Determine the [X, Y] coordinate at the center of the cell enclosing the given text.  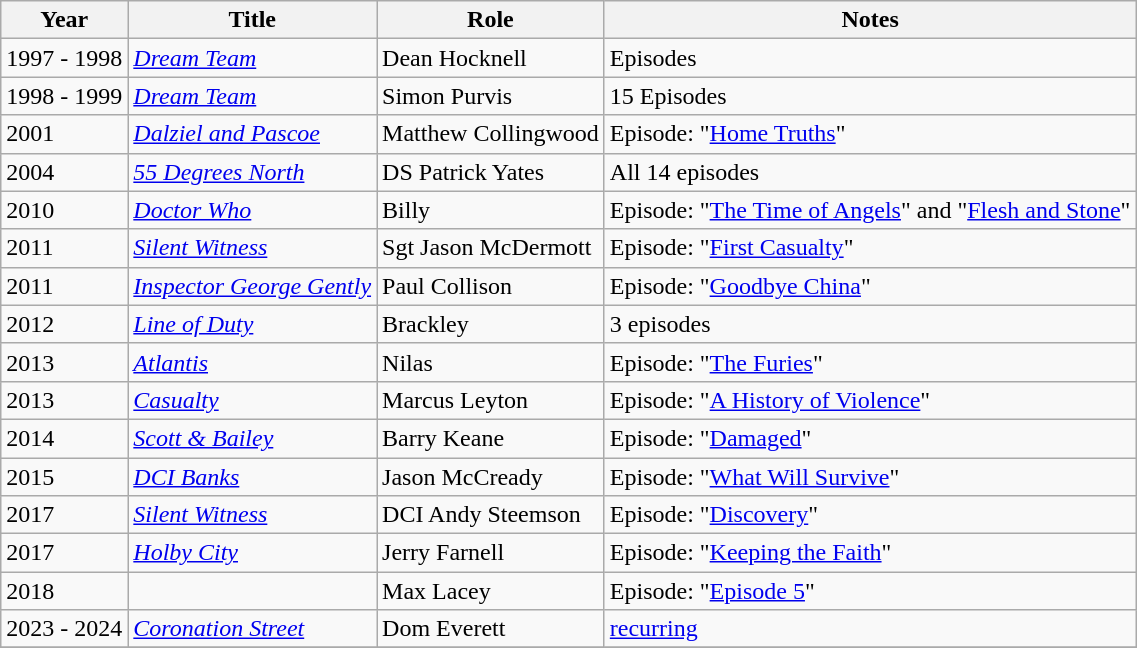
Simon Purvis [491, 96]
Role [491, 20]
2023 - 2024 [64, 629]
Dalziel and Pascoe [252, 134]
15 Episodes [870, 96]
Episode: "Damaged" [870, 438]
2014 [64, 438]
DS Patrick Yates [491, 172]
1997 - 1998 [64, 58]
Episode: "The Time of Angels" and "Flesh and Stone" [870, 210]
2012 [64, 324]
Notes [870, 20]
2010 [64, 210]
Episode: "The Furies" [870, 362]
Casualty [252, 400]
Episode: "Goodbye China" [870, 286]
Jerry Farnell [491, 553]
Episode: "Keeping the Faith" [870, 553]
2004 [64, 172]
Billy [491, 210]
1998 - 1999 [64, 96]
Holby City [252, 553]
Episode: "Home Truths" [870, 134]
Episode: "Episode 5" [870, 591]
Scott & Bailey [252, 438]
recurring [870, 629]
Year [64, 20]
All 14 episodes [870, 172]
Marcus Leyton [491, 400]
DCI Banks [252, 477]
Dean Hocknell [491, 58]
Episode: "Discovery" [870, 515]
Dom Everett [491, 629]
Jason McCready [491, 477]
Episodes [870, 58]
55 Degrees North [252, 172]
2018 [64, 591]
Title [252, 20]
2001 [64, 134]
Atlantis [252, 362]
2015 [64, 477]
Episode: "What Will Survive" [870, 477]
Episode: "A History of Violence" [870, 400]
Inspector George Gently [252, 286]
Line of Duty [252, 324]
Episode: "First Casualty" [870, 248]
Nilas [491, 362]
Doctor Who [252, 210]
Barry Keane [491, 438]
Paul Collison [491, 286]
Max Lacey [491, 591]
Matthew Collingwood [491, 134]
Sgt Jason McDermott [491, 248]
3 episodes [870, 324]
Coronation Street [252, 629]
Brackley [491, 324]
DCI Andy Steemson [491, 515]
